Extract the (X, Y) coordinate from the center of the cell holding the provided text.  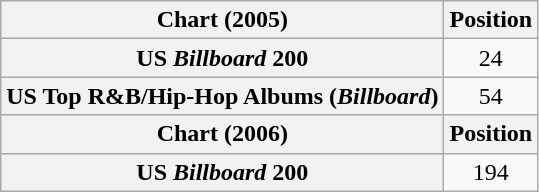
194 (491, 172)
Chart (2005) (222, 20)
US Top R&B/Hip-Hop Albums (Billboard) (222, 96)
Chart (2006) (222, 134)
54 (491, 96)
24 (491, 58)
